Locate the cell with the specified text and output its [X, Y] center coordinate. 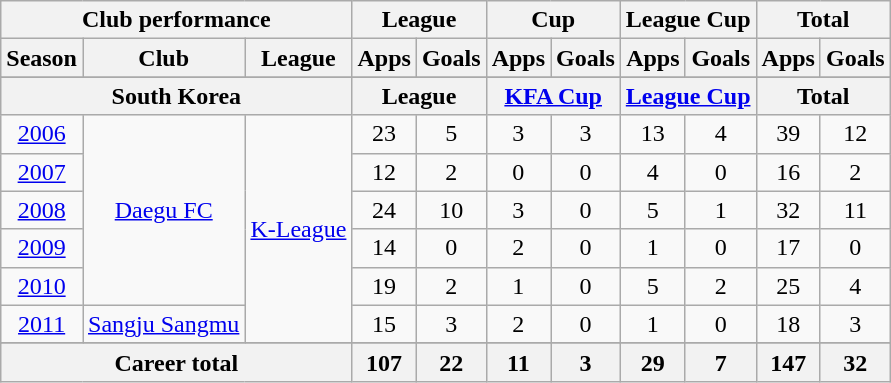
22 [451, 362]
2009 [42, 248]
25 [788, 286]
24 [384, 210]
2006 [42, 134]
Cup [553, 20]
23 [384, 134]
2007 [42, 172]
16 [788, 172]
29 [652, 362]
2010 [42, 286]
39 [788, 134]
18 [788, 324]
Daegu FC [163, 210]
Season [42, 58]
107 [384, 362]
K-League [298, 229]
10 [451, 210]
14 [384, 248]
2008 [42, 210]
Sangju Sangmu [163, 324]
Club [163, 58]
South Korea [176, 96]
147 [788, 362]
17 [788, 248]
2011 [42, 324]
Career total [176, 362]
Club performance [176, 20]
13 [652, 134]
19 [384, 286]
KFA Cup [553, 96]
15 [384, 324]
7 [720, 362]
